Provide the (x, y) coordinate of the cell's center where the given text is located.  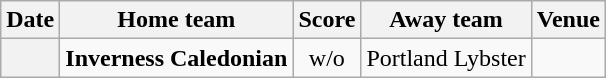
Date (30, 20)
Score (327, 20)
w/o (327, 58)
Away team (446, 20)
Home team (176, 20)
Inverness Caledonian (176, 58)
Venue (568, 20)
Portland Lybster (446, 58)
